Extract the [X, Y] coordinate from the center of the cell holding the provided text.  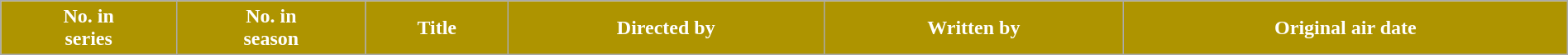
No. inseason [271, 28]
Original air date [1345, 28]
Directed by [666, 28]
No. inseries [89, 28]
Written by [973, 28]
Title [437, 28]
